Scan for the cell matching the given text and deliver its [x, y] coordinate at center. 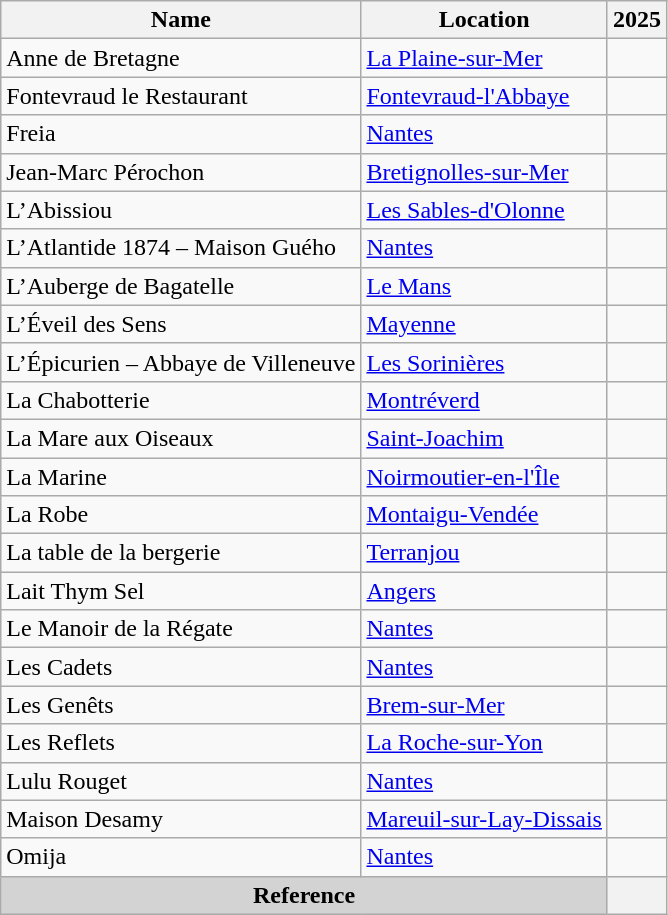
Bretignolles-sur-Mer [484, 172]
Terranjou [484, 553]
La Robe [181, 515]
L’Abissiou [181, 210]
Saint-Joachim [484, 438]
La Chabotterie [181, 400]
Brem-sur-Mer [484, 705]
Name [181, 20]
Les Genêts [181, 705]
Mayenne [484, 324]
Les Cadets [181, 667]
Les Reflets [181, 743]
Mareuil-sur-Lay-Dissais [484, 819]
Fontevraud-l'Abbaye [484, 96]
La Roche-sur-Yon [484, 743]
Anne de Bretagne [181, 58]
Lulu Rouget [181, 781]
La Marine [181, 477]
2025 [636, 20]
Maison Desamy [181, 819]
Lait Thym Sel [181, 591]
L’Atlantide 1874 – Maison Guého [181, 248]
La table de la bergerie [181, 553]
Fontevraud le Restaurant [181, 96]
Les Sorinières [484, 362]
Noirmoutier-en-l'Île [484, 477]
L’Épicurien – Abbaye de Villeneuve [181, 362]
Montréverd [484, 400]
L’Auberge de Bagatelle [181, 286]
La Mare aux Oiseaux [181, 438]
L’Éveil des Sens [181, 324]
La Plaine-sur-Mer [484, 58]
Les Sables-d'Olonne [484, 210]
Jean-Marc Pérochon [181, 172]
Montaigu-Vendée [484, 515]
Le Mans [484, 286]
Location [484, 20]
Reference [304, 895]
Freia [181, 134]
Angers [484, 591]
Le Manoir de la Régate [181, 629]
Omija [181, 857]
